Return the (X, Y) coordinate for the center point of the cell that contains the specified text.  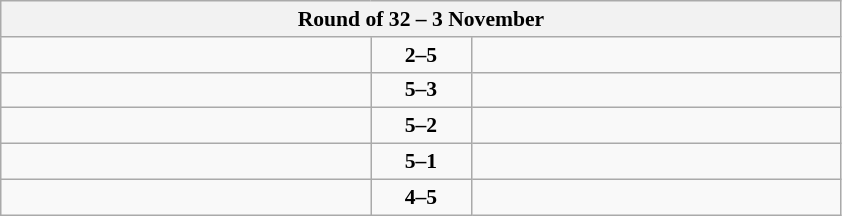
5–2 (421, 126)
Round of 32 – 3 November (421, 19)
5–3 (421, 90)
2–5 (421, 55)
5–1 (421, 162)
4–5 (421, 197)
